Detect which cell encompasses the target text, then output its (X, Y) center coordinate. 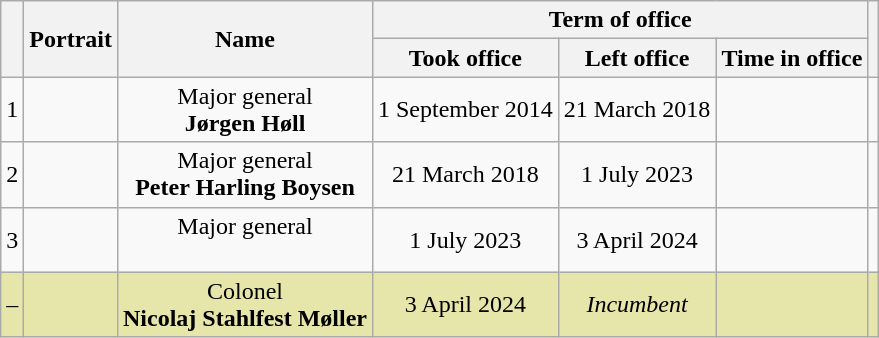
– (12, 304)
Took office (465, 58)
Major general (244, 240)
Major generalPeter Harling Boysen (244, 174)
Name (244, 39)
Portrait (71, 39)
Left office (637, 58)
3 (12, 240)
Major generalJørgen Høll (244, 110)
1 September 2014 (465, 110)
1 (12, 110)
ColonelNicolaj Stahlfest Møller (244, 304)
2 (12, 174)
Incumbent (637, 304)
Term of office (620, 20)
Time in office (792, 58)
